Return (x, y) of the center of cell containing provided text 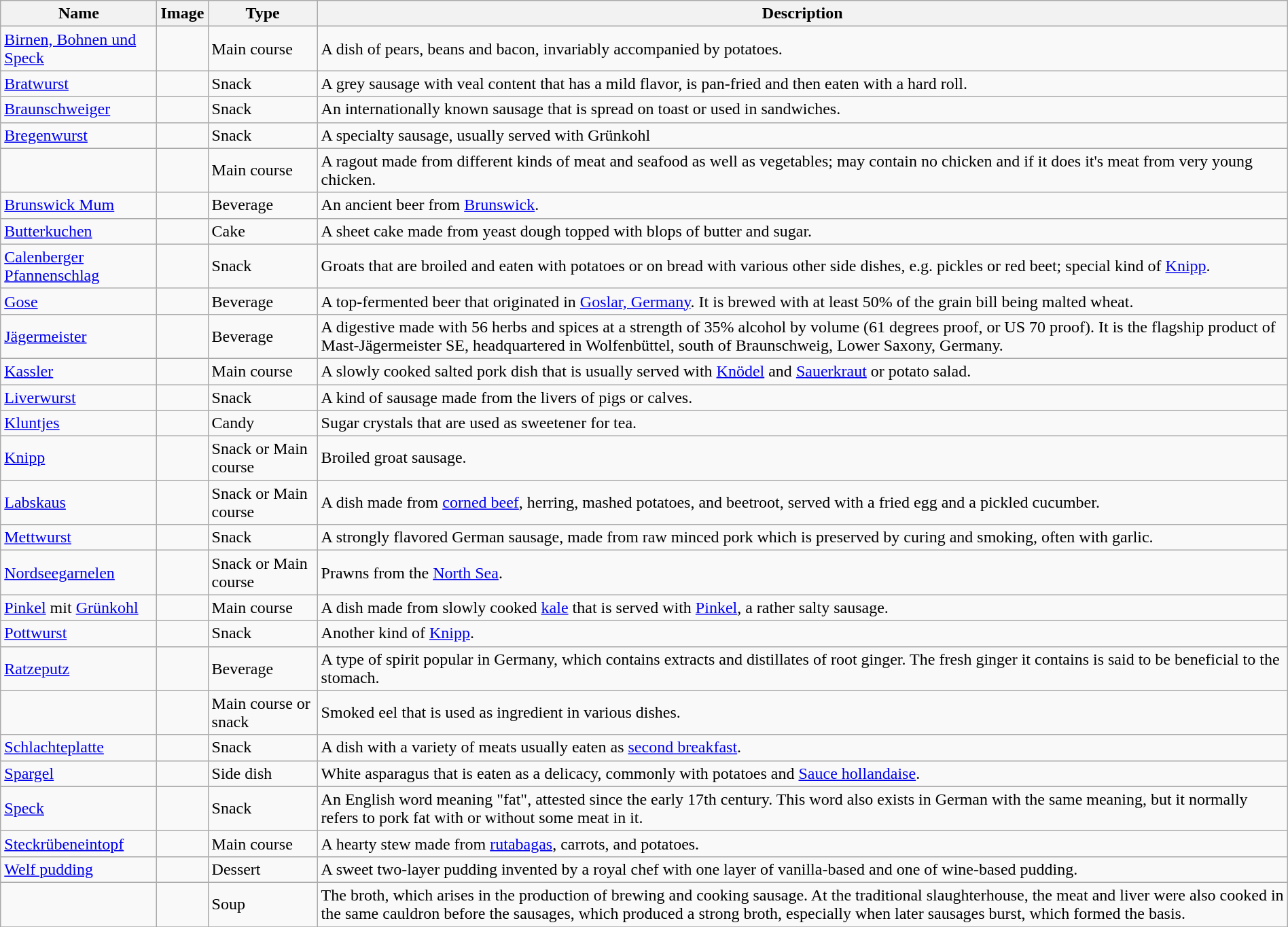
A dish with a variety of meats usually eaten as second breakfast. (802, 748)
Calenberger Pfannenschlag (79, 266)
Description (802, 14)
A dish of pears, beans and bacon, invariably accompanied by potatoes. (802, 49)
Braunschweiger (79, 109)
White asparagus that is eaten as a delicacy, commonly with potatoes and Sauce hollandaise. (802, 773)
Another kind of Knipp. (802, 633)
Labskaus (79, 503)
Gose (79, 301)
Prawns from the North Sea. (802, 572)
A dish made from corned beef, herring, mashed potatoes, and beetroot, served with a fried egg and a pickled cucumber. (802, 503)
Sugar crystals that are used as sweetener for tea. (802, 423)
Schlachteplatte (79, 748)
A slowly cooked salted pork dish that is usually served with Knödel and Sauerkraut or potato salad. (802, 371)
Side dish (262, 773)
Groats that are broiled and eaten with potatoes or on bread with various other side dishes, e.g. pickles or red beet; special kind of Knipp. (802, 266)
Ratzeputz (79, 669)
Welf pudding (79, 869)
Soup (262, 904)
A kind of sausage made from the livers of pigs or calves. (802, 398)
Bregenwurst (79, 135)
Broiled groat sausage. (802, 458)
Brunswick Mum (79, 205)
Smoked eel that is used as ingredient in various dishes. (802, 712)
Dessert (262, 869)
A sweet two-layer pudding invented by a royal chef with one layer of vanilla-based and one of wine-based pudding. (802, 869)
Candy (262, 423)
A grey sausage with veal content that has a mild flavor, is pan-fried and then eaten with a hard roll. (802, 84)
Speck (79, 809)
Nordseegarnelen (79, 572)
Pinkel mit Grünkohl (79, 608)
Spargel (79, 773)
Type (262, 14)
Kassler (79, 371)
Image (182, 14)
Bratwurst (79, 84)
Pottwurst (79, 633)
Mettwurst (79, 538)
Birnen, Bohnen und Speck (79, 49)
Butterkuchen (79, 231)
A top-fermented beer that originated in Goslar, Germany. It is brewed with at least 50% of the grain bill being malted wheat. (802, 301)
Steckrübeneintopf (79, 843)
Liverwurst (79, 398)
A strongly flavored German sausage, made from raw minced pork which is preserved by curing and smoking, often with garlic. (802, 538)
Name (79, 14)
An ancient beer from Brunswick. (802, 205)
A sheet cake made from yeast dough topped with blops of butter and sugar. (802, 231)
An internationally known sausage that is spread on toast or used in sandwiches. (802, 109)
Kluntjes (79, 423)
Knipp (79, 458)
A hearty stew made from rutabagas, carrots, and potatoes. (802, 843)
A dish made from slowly cooked kale that is served with Pinkel, a rather salty sausage. (802, 608)
Cake (262, 231)
Main course or snack (262, 712)
Jägermeister (79, 336)
A specialty sausage, usually served with Grünkohl (802, 135)
